Output the (X, Y) coordinate of the center of the cell containing the given text.  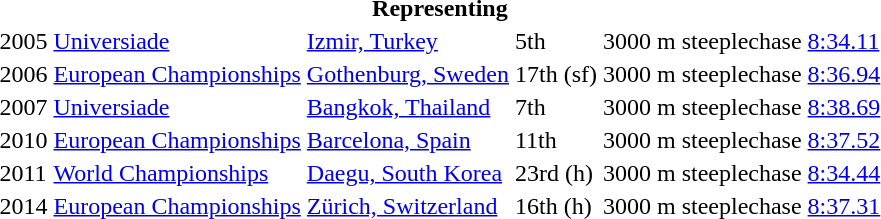
World Championships (177, 173)
5th (556, 41)
Gothenburg, Sweden (408, 74)
Daegu, South Korea (408, 173)
Bangkok, Thailand (408, 107)
11th (556, 140)
Izmir, Turkey (408, 41)
7th (556, 107)
17th (sf) (556, 74)
23rd (h) (556, 173)
Barcelona, Spain (408, 140)
